Detect which cell encompasses the target text, then output its [x, y] center coordinate. 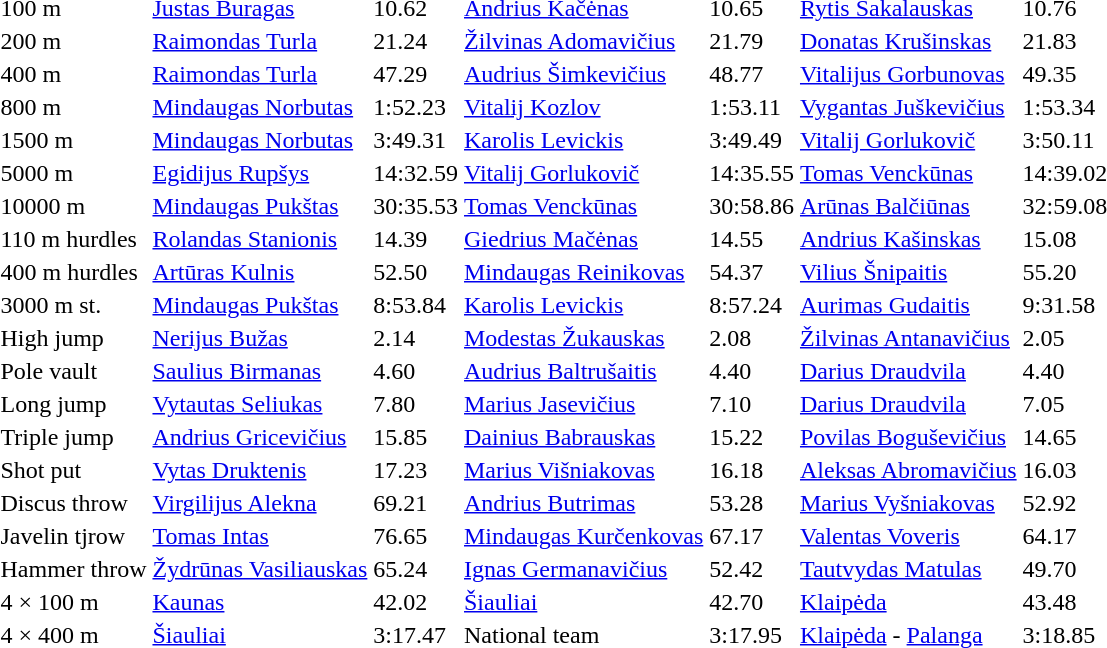
Audrius Šimkevičius [584, 74]
Valentas Voveris [908, 536]
Mindaugas Reinikovas [584, 272]
Tautvydas Matulas [908, 569]
14.55 [752, 239]
Marius Višniakovas [584, 470]
3:49.49 [752, 140]
Vygantas Juškevičius [908, 107]
48.77 [752, 74]
Kaunas [260, 602]
Vilius Šnipaitis [908, 272]
2.14 [416, 338]
Andrius Gricevičius [260, 437]
1:52.23 [416, 107]
Andrius Kašinskas [908, 239]
53.28 [752, 503]
Nerijus Bužas [260, 338]
Donatas Krušinskas [908, 41]
21.24 [416, 41]
14:35.55 [752, 173]
Klaipėda [908, 602]
30:35.53 [416, 206]
69.21 [416, 503]
15.22 [752, 437]
Marius Vyšniakovas [908, 503]
17.23 [416, 470]
21.79 [752, 41]
7.10 [752, 404]
Vitalijus Gorbunovas [908, 74]
Žilvinas Adomavičius [584, 41]
4.40 [752, 371]
47.29 [416, 74]
Tomas Intas [260, 536]
42.70 [752, 602]
Žilvinas Antanavičius [908, 338]
54.37 [752, 272]
Aleksas Abromavičius [908, 470]
Marius Jasevičius [584, 404]
Aurimas Gudaitis [908, 305]
67.17 [752, 536]
65.24 [416, 569]
Egidijus Rupšys [260, 173]
42.02 [416, 602]
Šiauliai [584, 602]
Povilas Boguševičius [908, 437]
8:53.84 [416, 305]
Rolandas Stanionis [260, 239]
Vitalij Kozlov [584, 107]
Giedrius Mačėnas [584, 239]
15.85 [416, 437]
Arūnas Balčiūnas [908, 206]
Vytautas Seliukas [260, 404]
3:49.31 [416, 140]
Virgilijus Alekna [260, 503]
14.39 [416, 239]
4.60 [416, 371]
76.65 [416, 536]
16.18 [752, 470]
Audrius Baltrušaitis [584, 371]
Dainius Babrauskas [584, 437]
8:57.24 [752, 305]
7.80 [416, 404]
14:32.59 [416, 173]
52.42 [752, 569]
Andrius Butrimas [584, 503]
Artūras Kulnis [260, 272]
1:53.11 [752, 107]
52.50 [416, 272]
Ignas Germanavičius [584, 569]
30:58.86 [752, 206]
Vytas Druktenis [260, 470]
Saulius Birmanas [260, 371]
Modestas Žukauskas [584, 338]
Mindaugas Kurčenkovas [584, 536]
Žydrūnas Vasiliauskas [260, 569]
2.08 [752, 338]
